Pinpoint the cell where the given text exists, returning its [X, Y] midpoint coordinate. 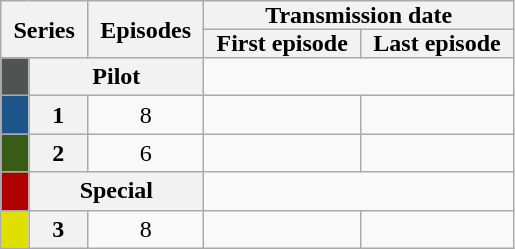
Transmission date [359, 15]
Series [44, 30]
6 [146, 153]
3 [58, 229]
Episodes [146, 30]
Special [116, 191]
2 [58, 153]
1 [58, 115]
First episode [282, 43]
Last episode [438, 43]
Pilot [116, 77]
